Search for the cell housing the specified text and yield its (X, Y) center coordinate. 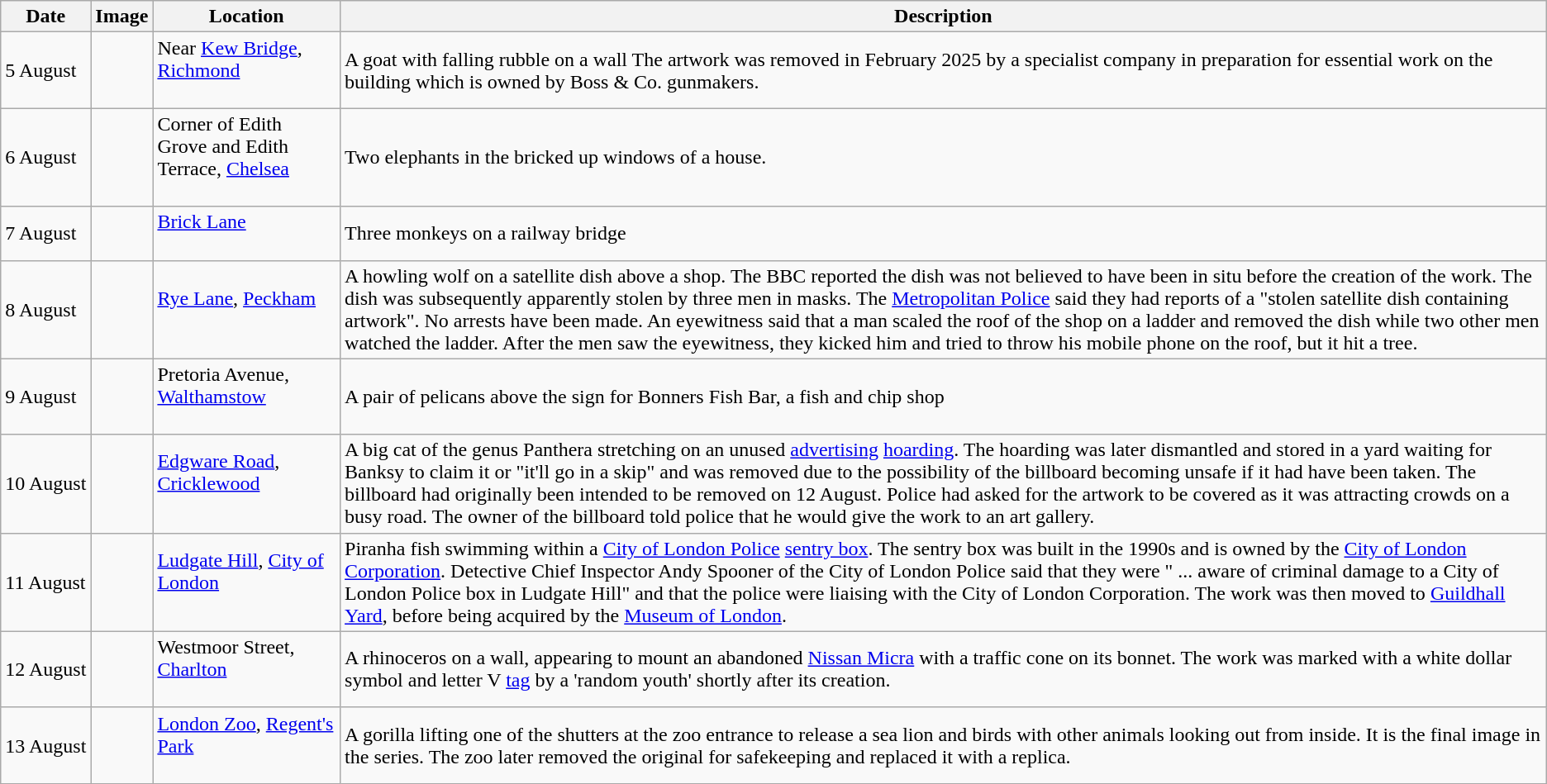
Edgware Road, Cricklewood (246, 484)
London Zoo, Regent's Park (246, 745)
8 August (46, 309)
Ludgate Hill, City of London (246, 582)
5 August (46, 70)
Corner of Edith Grove and Edith Terrace, Chelsea (246, 157)
12 August (46, 669)
6 August (46, 157)
Rye Lane, Peckham (246, 309)
11 August (46, 582)
Description (944, 17)
Pretoria Avenue, Walthamstow (246, 397)
Date (46, 17)
13 August (46, 745)
Near Kew Bridge, Richmond (246, 70)
9 August (46, 397)
Brick Lane (246, 233)
Three monkeys on a railway bridge (944, 233)
Location (246, 17)
7 August (46, 233)
Westmoor Street, Charlton (246, 669)
Two elephants in the bricked up windows of a house. (944, 157)
A pair of pelicans above the sign for Bonners Fish Bar, a fish and chip shop (944, 397)
10 August (46, 484)
Image (122, 17)
